Extract the (x, y) coordinate from the center of the cell holding the provided text.  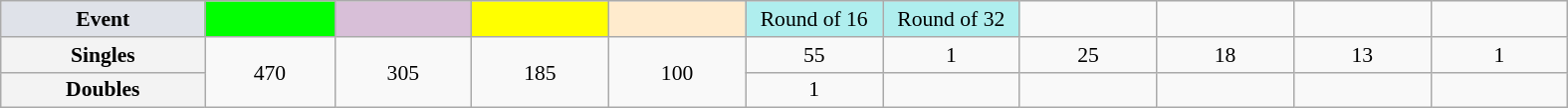
100 (677, 72)
Round of 16 (814, 19)
470 (270, 72)
Doubles (104, 90)
55 (814, 55)
Round of 32 (951, 19)
Event (104, 19)
18 (1226, 55)
305 (403, 72)
185 (541, 72)
25 (1088, 55)
13 (1362, 55)
Singles (104, 55)
